Find where the given text appears and provide that cell's center as [x, y] coordinate. 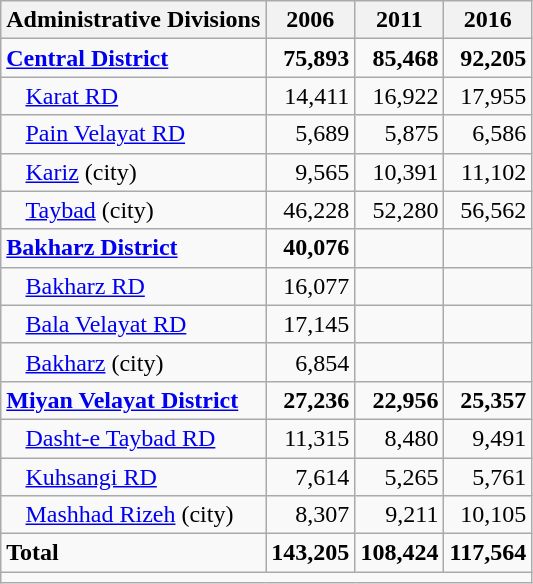
14,411 [310, 96]
5,689 [310, 134]
11,315 [310, 438]
9,565 [310, 172]
2011 [400, 20]
46,228 [310, 210]
10,105 [488, 515]
Bala Velayat RD [134, 324]
85,468 [400, 58]
143,205 [310, 553]
2016 [488, 20]
11,102 [488, 172]
7,614 [310, 477]
Administrative Divisions [134, 20]
5,265 [400, 477]
27,236 [310, 400]
2006 [310, 20]
Mashhad Rizeh (city) [134, 515]
56,562 [488, 210]
Karat RD [134, 96]
Bakharz District [134, 248]
92,205 [488, 58]
5,875 [400, 134]
6,854 [310, 362]
Total [134, 553]
117,564 [488, 553]
17,955 [488, 96]
75,893 [310, 58]
25,357 [488, 400]
17,145 [310, 324]
Kariz (city) [134, 172]
40,076 [310, 248]
Kuhsangi RD [134, 477]
16,922 [400, 96]
6,586 [488, 134]
Bakharz (city) [134, 362]
16,077 [310, 286]
9,211 [400, 515]
Pain Velayat RD [134, 134]
Central District [134, 58]
Miyan Velayat District [134, 400]
8,307 [310, 515]
Taybad (city) [134, 210]
52,280 [400, 210]
108,424 [400, 553]
8,480 [400, 438]
Dasht-e Taybad RD [134, 438]
5,761 [488, 477]
10,391 [400, 172]
Bakharz RD [134, 286]
9,491 [488, 438]
22,956 [400, 400]
